Return [x, y] of the center of cell containing provided text 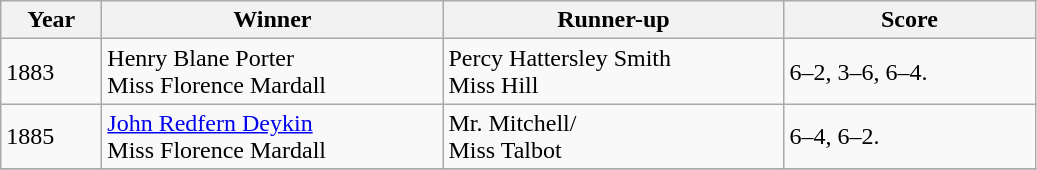
1885 [52, 136]
6–4, 6–2. [910, 136]
John Redfern Deykin Miss Florence Mardall [272, 136]
Henry Blane Porter Miss Florence Mardall [272, 72]
1883 [52, 72]
6–2, 3–6, 6–4. [910, 72]
Mr. Mitchell/Miss Talbot [614, 136]
Percy Hattersley Smith Miss Hill [614, 72]
Runner-up [614, 20]
Year [52, 20]
Winner [272, 20]
Score [910, 20]
